For the text-containing cell, return its midpoint in [X, Y] coordinate format. 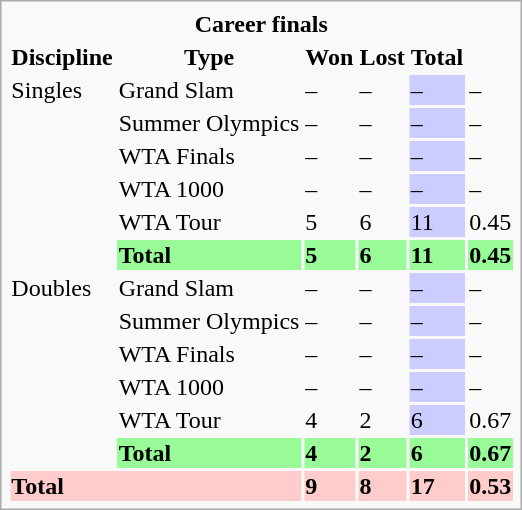
9 [330, 486]
Singles [62, 172]
17 [436, 486]
Lost [382, 57]
Career finals [262, 24]
Won [330, 57]
0.53 [490, 486]
8 [382, 486]
Type [209, 57]
Discipline [62, 57]
Doubles [62, 370]
